Identify which cell holds the provided text, then report its (x, y) central coordinate. 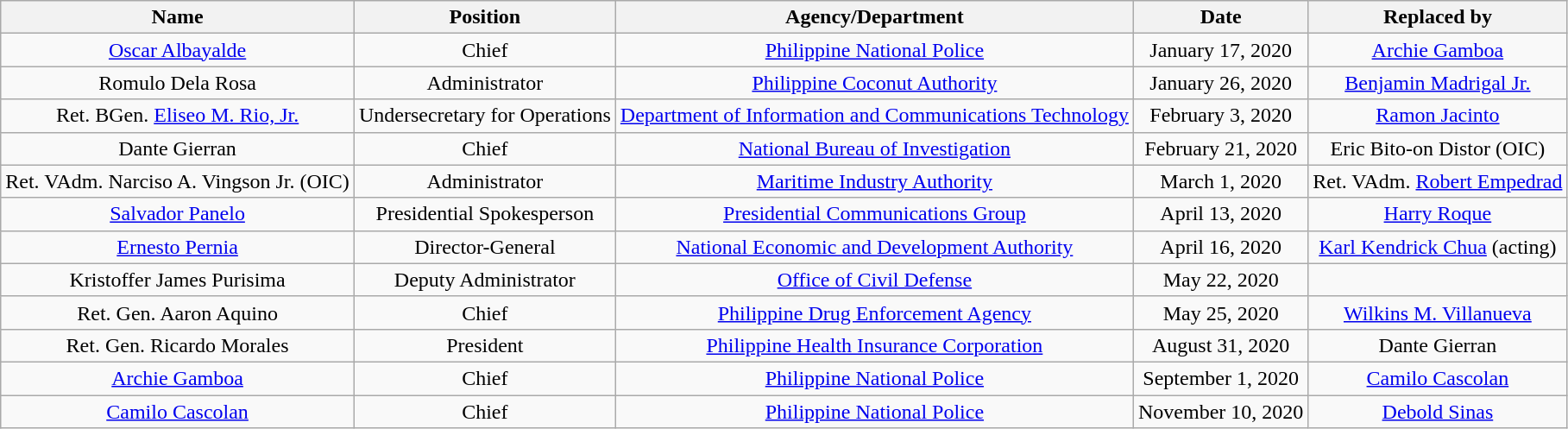
National Bureau of Investigation (874, 148)
April 13, 2020 (1220, 214)
Ret. BGen. Eliseo M. Rio, Jr. (178, 116)
May 22, 2020 (1220, 280)
Director-General (485, 247)
Presidential Communications Group (874, 214)
Romulo Dela Rosa (178, 83)
Office of Civil Defense (874, 280)
Philippine Health Insurance Corporation (874, 345)
Undersecretary for Operations (485, 116)
Deputy Administrator (485, 280)
November 10, 2020 (1220, 412)
Department of Information and Communications Technology (874, 116)
Agency/Department (874, 17)
Ernesto Pernia (178, 247)
Benjamin Madrigal Jr. (1438, 83)
February 21, 2020 (1220, 148)
Ramon Jacinto (1438, 116)
Kristoffer James Purisima (178, 280)
President (485, 345)
Date (1220, 17)
March 1, 2020 (1220, 181)
January 26, 2020 (1220, 83)
January 17, 2020 (1220, 50)
September 1, 2020 (1220, 378)
Philippine Drug Enforcement Agency (874, 312)
Maritime Industry Authority (874, 181)
Karl Kendrick Chua (acting) (1438, 247)
Philippine Coconut Authority (874, 83)
Ret. Gen. Ricardo Morales (178, 345)
National Economic and Development Authority (874, 247)
February 3, 2020 (1220, 116)
August 31, 2020 (1220, 345)
Oscar Albayalde (178, 50)
Ret. VAdm. Narciso A. Vingson Jr. (OIC) (178, 181)
Eric Bito-on Distor (OIC) (1438, 148)
Wilkins M. Villanueva (1438, 312)
April 16, 2020 (1220, 247)
Harry Roque (1438, 214)
Debold Sinas (1438, 412)
Ret. VAdm. Robert Empedrad (1438, 181)
Salvador Panelo (178, 214)
Name (178, 17)
Replaced by (1438, 17)
May 25, 2020 (1220, 312)
Presidential Spokesperson (485, 214)
Ret. Gen. Aaron Aquino (178, 312)
Position (485, 17)
